Search for the cell housing the specified text and yield its [X, Y] center coordinate. 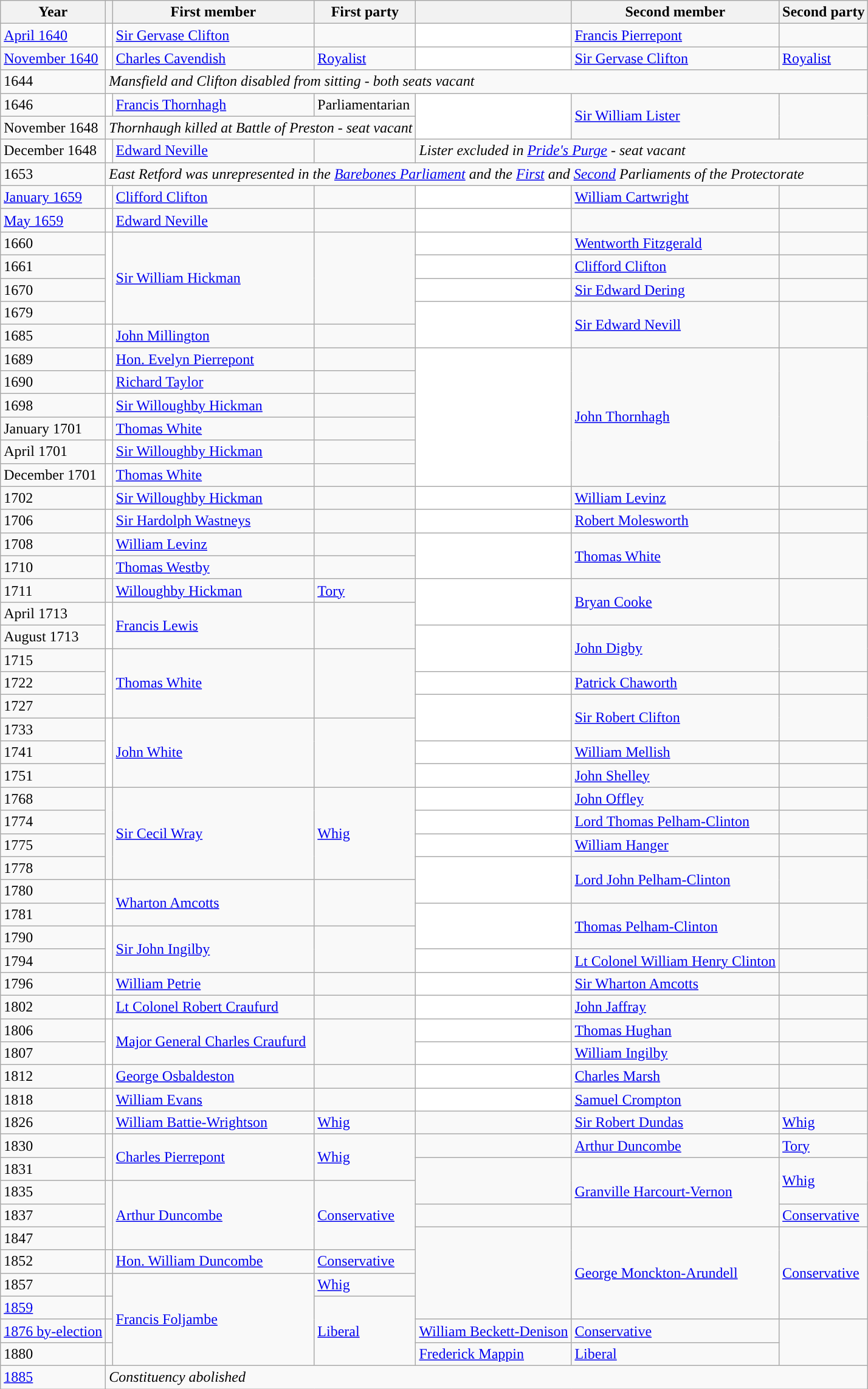
1835 [53, 1192]
1711 [53, 590]
1796 [53, 984]
Charles Pierrepont [213, 1157]
1670 [53, 290]
East Retford was unrepresented in the Barebones Parliament and the First and Second Parliaments of the Protectorate [487, 174]
1679 [53, 313]
1710 [53, 567]
Sir Edward Nevill [675, 325]
Robert Molesworth [675, 521]
Granville Harcourt-Vernon [675, 1192]
1685 [53, 336]
Lt Colonel William Henry Clinton [675, 960]
1702 [53, 498]
December 1648 [53, 151]
John Digby [675, 648]
Mansfield and Clifton disabled from sitting - both seats vacant [487, 81]
Patrick Chaworth [675, 683]
1802 [53, 1007]
1818 [53, 1100]
1774 [53, 822]
1706 [53, 521]
1715 [53, 660]
Bryan Cooke [675, 602]
Francis Thornhagh [213, 105]
William Hanger [675, 845]
Sir Hardolph Wastneys [213, 521]
Sir Edward Dering [675, 290]
John White [213, 753]
William Cartwright [675, 197]
1780 [53, 891]
April 1640 [53, 35]
Lister excluded in Pride's Purge - seat vacant [642, 151]
Wharton Amcotts [213, 903]
1857 [53, 1284]
1778 [53, 868]
1646 [53, 105]
William Ingilby [675, 1053]
Lord John Pelham-Clinton [675, 880]
1831 [53, 1169]
Francis Foljambe [213, 1319]
Charles Marsh [675, 1077]
Sir Robert Clifton [675, 718]
1781 [53, 914]
1733 [53, 729]
1807 [53, 1053]
Major General Charles Craufurd [213, 1042]
First party [365, 12]
John Millington [213, 336]
Thomas Hughan [675, 1030]
William Evans [213, 1100]
1885 [53, 1377]
1847 [53, 1238]
George Osbaldeston [213, 1077]
1751 [53, 776]
First member [213, 12]
John Shelley [675, 776]
John Offley [675, 799]
1880 [53, 1354]
Sir John Ingilby [213, 949]
1708 [53, 544]
April 1701 [53, 452]
1653 [53, 174]
1741 [53, 753]
1689 [53, 359]
August 1713 [53, 636]
1722 [53, 683]
John Jaffray [675, 1007]
1830 [53, 1146]
1859 [53, 1308]
April 1713 [53, 613]
Thomas Pelham-Clinton [675, 926]
1826 [53, 1123]
1837 [53, 1215]
1768 [53, 799]
Sir Robert Dundas [675, 1123]
Charles Cavendish [213, 58]
Second member [675, 12]
1644 [53, 81]
1660 [53, 243]
1698 [53, 405]
January 1659 [53, 197]
Constituency abolished [487, 1377]
John Thornhagh [675, 417]
November 1640 [53, 58]
Parliamentarian [365, 105]
Sir William Hickman [213, 278]
1661 [53, 266]
1775 [53, 845]
Hon. William Duncombe [213, 1261]
William Mellish [675, 753]
William Petrie [213, 984]
Sir Wharton Amcotts [675, 984]
1690 [53, 382]
1852 [53, 1261]
Willoughby Hickman [213, 590]
Hon. Evelyn Pierrepont [213, 359]
William Beckett-Denison [494, 1331]
Richard Taylor [213, 382]
Second party [824, 12]
Frederick Mappin [494, 1354]
1794 [53, 960]
December 1701 [53, 475]
1790 [53, 937]
January 1701 [53, 429]
Sir William Lister [675, 116]
1806 [53, 1030]
Year [53, 12]
Lt Colonel Robert Craufurd [213, 1007]
1876 by-election [53, 1331]
Wentworth Fitzgerald [675, 243]
1727 [53, 706]
Samuel Crompton [675, 1100]
Francis Lewis [213, 625]
Thornhaugh killed at Battle of Preston - seat vacant [261, 128]
May 1659 [53, 220]
Lord Thomas Pelham-Clinton [675, 822]
1812 [53, 1077]
Francis Pierrepont [675, 35]
Sir Cecil Wray [213, 833]
George Monckton-Arundell [675, 1273]
Thomas Westby [213, 567]
November 1648 [53, 128]
William Battie-Wrightson [213, 1123]
